Capture the cell that displays the provided text and extract its [x, y] central coordinate. 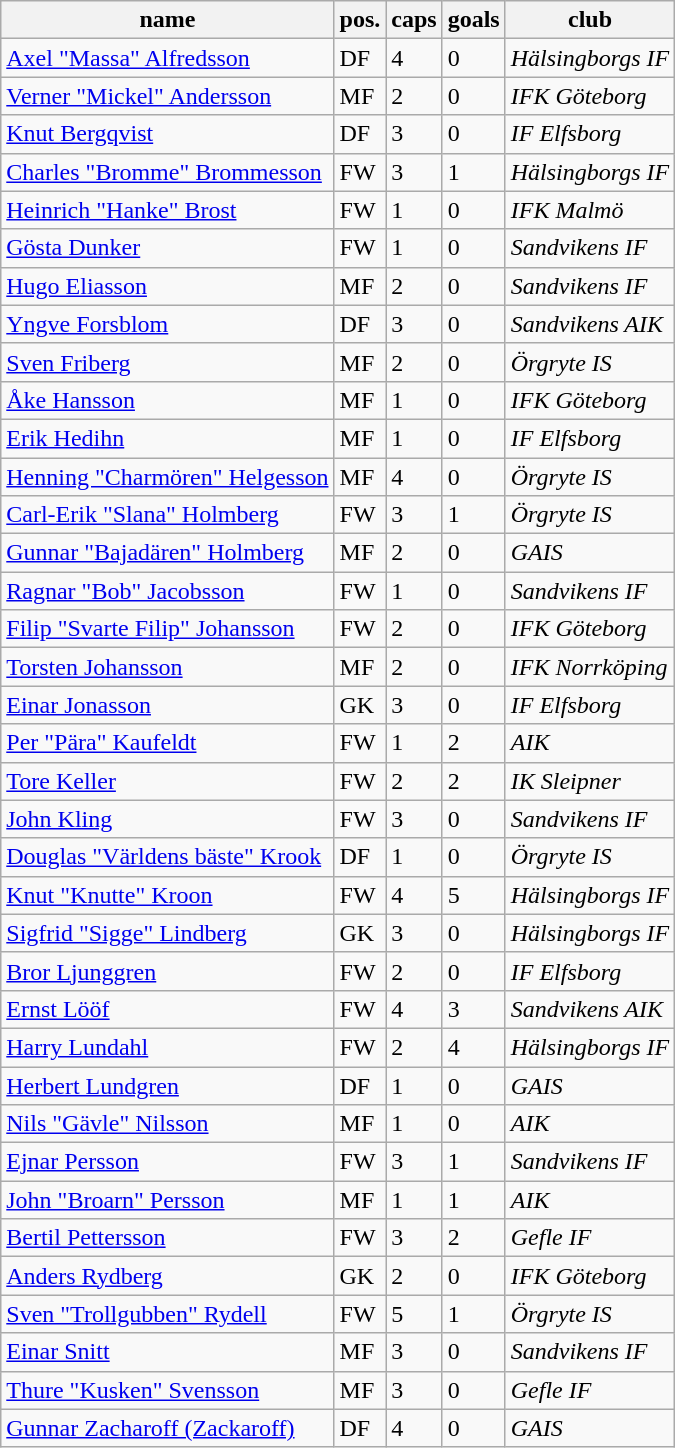
Anders Rydberg [168, 1276]
Gunnar Zacharoff (Zackaroff) [168, 1428]
Verner "Mickel" Andersson [168, 96]
Einar Snitt [168, 1352]
Åke Hansson [168, 400]
Tore Keller [168, 781]
Per "Pära" Kaufeldt [168, 743]
Carl-Erik "Slana" Holmberg [168, 515]
John Kling [168, 819]
Nils "Gävle" Nilsson [168, 1124]
Ragnar "Bob" Jacobsson [168, 591]
name [168, 20]
Sven Friberg [168, 362]
goals [474, 20]
Axel "Massa" Alfredsson [168, 58]
Gösta Dunker [168, 248]
Erik Hedihn [168, 438]
Harry Lundahl [168, 1047]
Gunnar "Bajadären" Holmberg [168, 553]
IFK Norrköping [590, 667]
Ernst Lööf [168, 1009]
Herbert Lundgren [168, 1085]
Ejnar Persson [168, 1162]
Douglas "Världens bäste" Krook [168, 857]
Henning "Charmören" Helgesson [168, 477]
Sven "Trollgubben" Rydell [168, 1314]
Filip "Svarte Filip" Johansson [168, 629]
Einar Jonasson [168, 705]
IFK Malmö [590, 210]
Knut "Knutte" Kroon [168, 895]
Bertil Pettersson [168, 1238]
IK Sleipner [590, 781]
caps [414, 20]
pos. [360, 20]
Torsten Johansson [168, 667]
Thure "Kusken" Svensson [168, 1390]
Yngve Forsblom [168, 324]
John "Broarn" Persson [168, 1200]
Sigfrid "Sigge" Lindberg [168, 933]
club [590, 20]
Bror Ljunggren [168, 971]
Hugo Eliasson [168, 286]
Knut Bergqvist [168, 134]
Heinrich "Hanke" Brost [168, 210]
Charles "Bromme" Brommesson [168, 172]
